For the text-containing cell, return its midpoint in (X, Y) coordinate format. 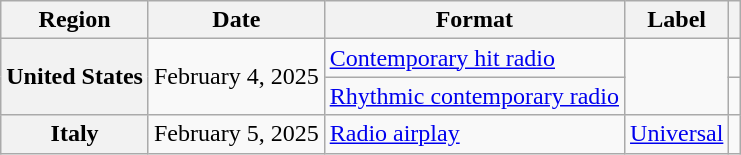
Date (236, 20)
Rhythmic contemporary radio (474, 96)
Italy (75, 134)
February 5, 2025 (236, 134)
United States (75, 77)
Contemporary hit radio (474, 58)
Region (75, 20)
Universal (677, 134)
Label (677, 20)
February 4, 2025 (236, 77)
Format (474, 20)
Radio airplay (474, 134)
